Identify which cell holds the provided text, then report its (X, Y) central coordinate. 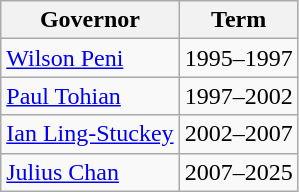
2007–2025 (238, 172)
1995–1997 (238, 58)
1997–2002 (238, 96)
2002–2007 (238, 134)
Ian Ling-Stuckey (90, 134)
Term (238, 20)
Julius Chan (90, 172)
Governor (90, 20)
Paul Tohian (90, 96)
Wilson Peni (90, 58)
